Locate the cell with the specified text and output its [x, y] center coordinate. 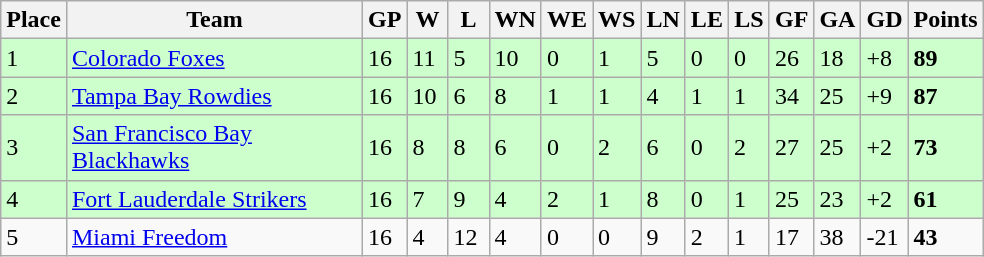
23 [838, 199]
38 [838, 237]
17 [791, 237]
WN [515, 20]
WS [616, 20]
Team [214, 20]
GA [838, 20]
LE [706, 20]
GP [385, 20]
89 [946, 58]
+9 [884, 96]
GF [791, 20]
L [468, 20]
W [428, 20]
LS [748, 20]
12 [468, 237]
-21 [884, 237]
18 [838, 58]
Miami Freedom [214, 237]
Points [946, 20]
WE [566, 20]
Place [34, 20]
73 [946, 148]
7 [428, 199]
Colorado Foxes [214, 58]
11 [428, 58]
61 [946, 199]
Tampa Bay Rowdies [214, 96]
+8 [884, 58]
27 [791, 148]
LN [663, 20]
GD [884, 20]
34 [791, 96]
87 [946, 96]
43 [946, 237]
San Francisco Bay Blackhawks [214, 148]
Fort Lauderdale Strikers [214, 199]
3 [34, 148]
26 [791, 58]
